Provide the [x, y] coordinate of the cell's center where the given text is located.  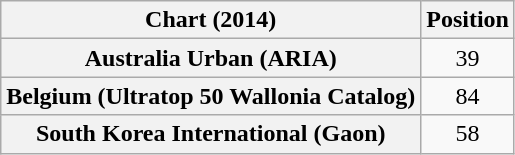
Belgium (Ultratop 50 Wallonia Catalog) [211, 96]
58 [468, 134]
South Korea International (Gaon) [211, 134]
39 [468, 58]
84 [468, 96]
Position [468, 20]
Australia Urban (ARIA) [211, 58]
Chart (2014) [211, 20]
